Extract the (X, Y) coordinate from the center of the cell holding the provided text.  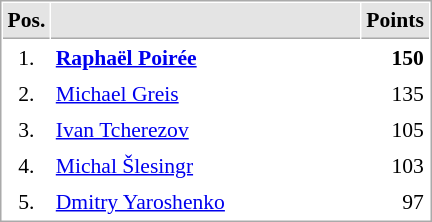
135 (396, 93)
105 (396, 129)
150 (396, 57)
4. (26, 165)
97 (396, 201)
Raphaël Poirée (206, 57)
5. (26, 201)
Points (396, 21)
3. (26, 129)
Michael Greis (206, 93)
Ivan Tcherezov (206, 129)
Pos. (26, 21)
1. (26, 57)
2. (26, 93)
Michal Šlesingr (206, 165)
103 (396, 165)
Dmitry Yaroshenko (206, 201)
